Locate the cell with the specified text and output its [x, y] center coordinate. 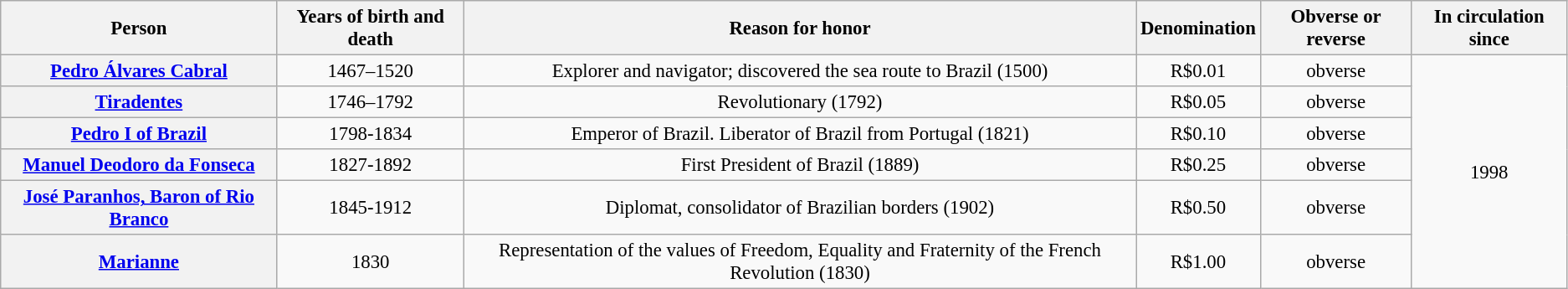
Revolutionary (1792) [800, 102]
Obverse or reverse [1335, 28]
1467–1520 [370, 71]
Pedro Álvares Cabral [139, 71]
R$0.25 [1198, 165]
Representation of the values of Freedom, Equality and Fraternity of the French Revolution (1830) [800, 261]
Pedro I of Brazil [139, 134]
Reason for honor [800, 28]
Tiradentes [139, 102]
1798-1834 [370, 134]
Denomination [1198, 28]
R$0.50 [1198, 208]
First President of Brazil (1889) [800, 165]
José Paranhos, Baron of Rio Branco [139, 208]
Diplomat, consolidator of Brazilian borders (1902) [800, 208]
Years of birth and death [370, 28]
R$0.01 [1198, 71]
In circulation since [1489, 28]
R$0.10 [1198, 134]
Emperor of Brazil. Liberator of Brazil from Portugal (1821) [800, 134]
1746–1792 [370, 102]
Marianne [139, 261]
Manuel Deodoro da Fonseca [139, 165]
Person [139, 28]
1845-1912 [370, 208]
R$0.05 [1198, 102]
1827-1892 [370, 165]
Explorer and navigator; discovered the sea route to Brazil (1500) [800, 71]
1830 [370, 261]
R$1.00 [1198, 261]
